Scan for the cell matching the given text and deliver its (X, Y) coordinate at center. 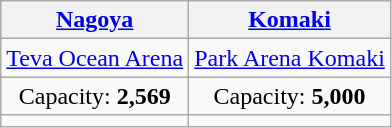
Teva Ocean Arena (95, 58)
Capacity: 5,000 (290, 96)
Park Arena Komaki (290, 58)
Capacity: 2,569 (95, 96)
Komaki (290, 20)
Nagoya (95, 20)
